Extract the (x, y) coordinate from the center of the cell holding the provided text.  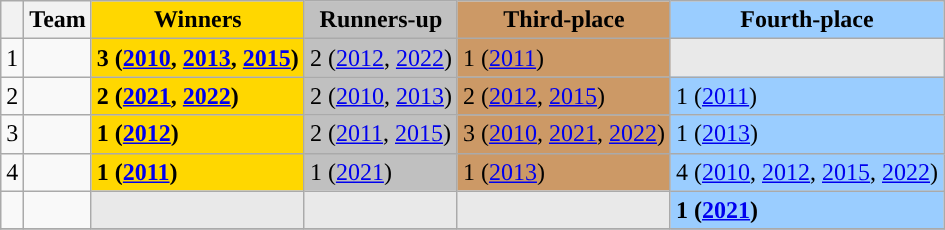
3 (2010, 2021, 2022) (564, 134)
3 (2010, 2013, 2015) (198, 58)
Third-place (564, 20)
Winners (198, 20)
2 (2011, 2015) (380, 134)
4 (2010, 2012, 2015, 2022) (806, 172)
3 (12, 134)
1 (12, 58)
1 (2012) (198, 134)
Runners-up (380, 20)
Team (58, 20)
2 (2010, 2013) (380, 96)
Fourth-place (806, 20)
2 (2021, 2022) (198, 96)
2 (2012, 2015) (564, 96)
2 (12, 96)
4 (12, 172)
2 (2012, 2022) (380, 58)
